Return [x, y] of the center of cell containing provided text 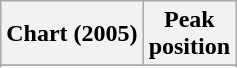
Peakposition [189, 34]
Chart (2005) [72, 34]
